Locate the cell with the specified text and output its (x, y) center coordinate. 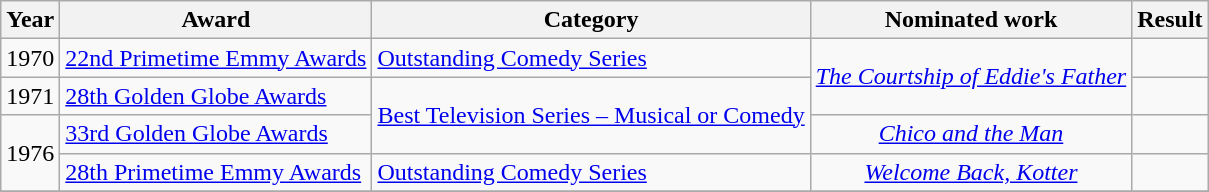
1971 (30, 96)
Category (591, 20)
28th Primetime Emmy Awards (216, 172)
Result (1170, 20)
Best Television Series – Musical or Comedy (591, 115)
1976 (30, 153)
Chico and the Man (971, 134)
Nominated work (971, 20)
Year (30, 20)
The Courtship of Eddie's Father (971, 77)
Welcome Back, Kotter (971, 172)
22nd Primetime Emmy Awards (216, 58)
33rd Golden Globe Awards (216, 134)
1970 (30, 58)
28th Golden Globe Awards (216, 96)
Award (216, 20)
